From the cell containing the given text, extract its center point as (X, Y) coordinate. 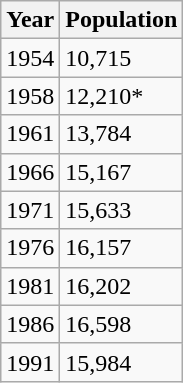
16,598 (122, 324)
12,210* (122, 96)
1958 (30, 96)
15,167 (122, 172)
1991 (30, 362)
1981 (30, 286)
1961 (30, 134)
1976 (30, 248)
10,715 (122, 58)
Year (30, 20)
16,157 (122, 248)
13,784 (122, 134)
15,633 (122, 210)
1966 (30, 172)
1986 (30, 324)
1971 (30, 210)
15,984 (122, 362)
Population (122, 20)
16,202 (122, 286)
1954 (30, 58)
